Output the (x, y) coordinate of the center of the cell containing the given text.  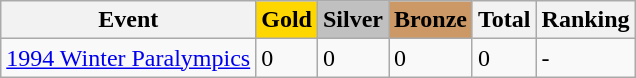
1994 Winter Paralympics (128, 58)
Silver (352, 20)
Bronze (431, 20)
Gold (287, 20)
- (586, 58)
Event (128, 20)
Ranking (586, 20)
Total (504, 20)
